From the cell containing the given text, extract its center point as [X, Y] coordinate. 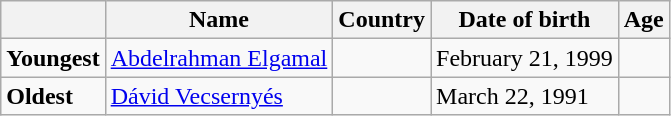
Name [219, 20]
February 21, 1999 [525, 58]
Youngest [53, 58]
Date of birth [525, 20]
March 22, 1991 [525, 96]
Age [644, 20]
Oldest [53, 96]
Country [382, 20]
Dávid Vecsernyés [219, 96]
Abdelrahman Elgamal [219, 58]
